Return the [x, y] coordinate for the center point of the cell that contains the specified text.  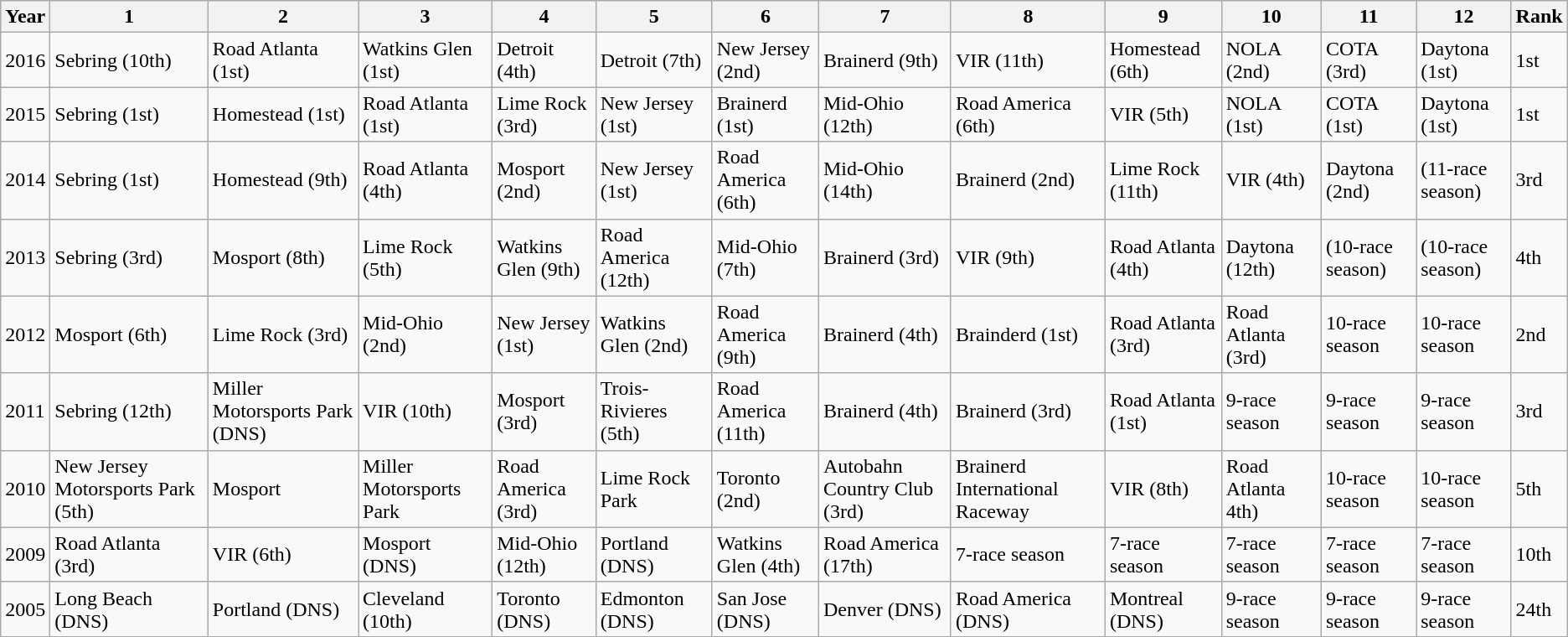
VIR (6th) [283, 555]
Brainerd (9th) [885, 60]
Mosport (DNS) [426, 555]
2 [283, 17]
Mosport (6th) [129, 334]
Rank [1540, 17]
Road America (9th) [766, 334]
Mosport (2nd) [544, 180]
10 [1271, 17]
2016 [25, 60]
VIR (4th) [1271, 180]
Detroit (7th) [653, 60]
Lime Rock (5th) [426, 257]
Homestead (9th) [283, 180]
Sebring (12th) [129, 412]
Daytona (2nd) [1369, 180]
2014 [25, 180]
Mosport (3rd) [544, 412]
Homestead (1st) [283, 114]
Montreal (DNS) [1163, 609]
Mid-Ohio (2nd) [426, 334]
10th [1540, 555]
Year [25, 17]
12 [1464, 17]
Autobahn Country Club (3rd) [885, 489]
2009 [25, 555]
VIR (11th) [1028, 60]
7 [885, 17]
COTA (3rd) [1369, 60]
NOLA (2nd) [1271, 60]
Mosport [283, 489]
Homestead (6th) [1163, 60]
Miller Motorsports Park [426, 489]
Cleveland (10th) [426, 609]
2012 [25, 334]
Edmonton (DNS) [653, 609]
Road Atlanta 4th) [1271, 489]
VIR (5th) [1163, 114]
Long Beach (DNS) [129, 609]
1 [129, 17]
Mosport (8th) [283, 257]
VIR (8th) [1163, 489]
Miller Motorsports Park (DNS) [283, 412]
Brainderd (1st) [1028, 334]
Detroit (4th) [544, 60]
Road America (12th) [653, 257]
11 [1369, 17]
4 [544, 17]
2013 [25, 257]
3 [426, 17]
VIR (9th) [1028, 257]
Watkins Glen (2nd) [653, 334]
COTA (1st) [1369, 114]
Watkins Glen (4th) [766, 555]
Road America (11th) [766, 412]
Lime Rock Park [653, 489]
NOLA (1st) [1271, 114]
4th [1540, 257]
2011 [25, 412]
2015 [25, 114]
2005 [25, 609]
Watkins Glen (1st) [426, 60]
Daytona (12th) [1271, 257]
Brainerd International Raceway [1028, 489]
Sebring (10th) [129, 60]
6 [766, 17]
New Jersey Motorsports Park (5th) [129, 489]
Sebring (3rd) [129, 257]
Toronto (2nd) [766, 489]
Brainerd (2nd) [1028, 180]
Trois-Rivieres (5th) [653, 412]
5 [653, 17]
Toronto (DNS) [544, 609]
New Jersey (2nd) [766, 60]
Brainerd (1st) [766, 114]
Lime Rock (11th) [1163, 180]
2nd [1540, 334]
Road America (17th) [885, 555]
San Jose (DNS) [766, 609]
Road America (DNS) [1028, 609]
5th [1540, 489]
9 [1163, 17]
Road America (3rd) [544, 489]
Watkins Glen (9th) [544, 257]
24th [1540, 609]
Mid-Ohio (14th) [885, 180]
VIR (10th) [426, 412]
8 [1028, 17]
2010 [25, 489]
Denver (DNS) [885, 609]
Mid-Ohio (7th) [766, 257]
(11-race season) [1464, 180]
